Detect which cell encompasses the target text, then output its (X, Y) center coordinate. 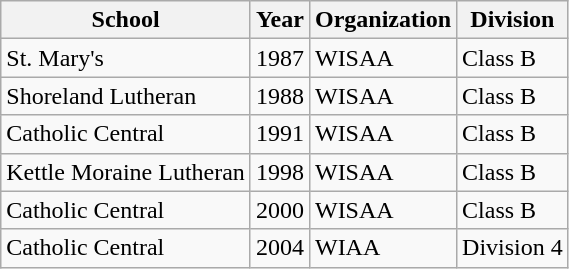
St. Mary's (126, 58)
Division 4 (513, 248)
2000 (280, 210)
Kettle Moraine Lutheran (126, 172)
Organization (382, 20)
Shoreland Lutheran (126, 96)
1987 (280, 58)
WIAA (382, 248)
Year (280, 20)
1991 (280, 134)
2004 (280, 248)
1998 (280, 172)
Division (513, 20)
1988 (280, 96)
School (126, 20)
